Detect which cell encompasses the target text, then output its (x, y) center coordinate. 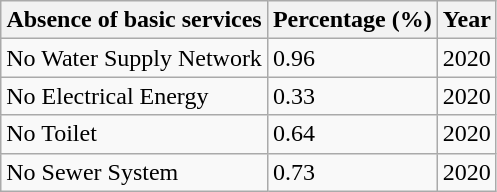
0.64 (352, 134)
0.33 (352, 96)
Percentage (%) (352, 20)
Year (466, 20)
0.96 (352, 58)
No Toilet (134, 134)
No Sewer System (134, 172)
0.73 (352, 172)
No Water Supply Network (134, 58)
No Electrical Energy (134, 96)
Absence of basic services (134, 20)
